Determine the [X, Y] coordinate at the center of the cell enclosing the given text.  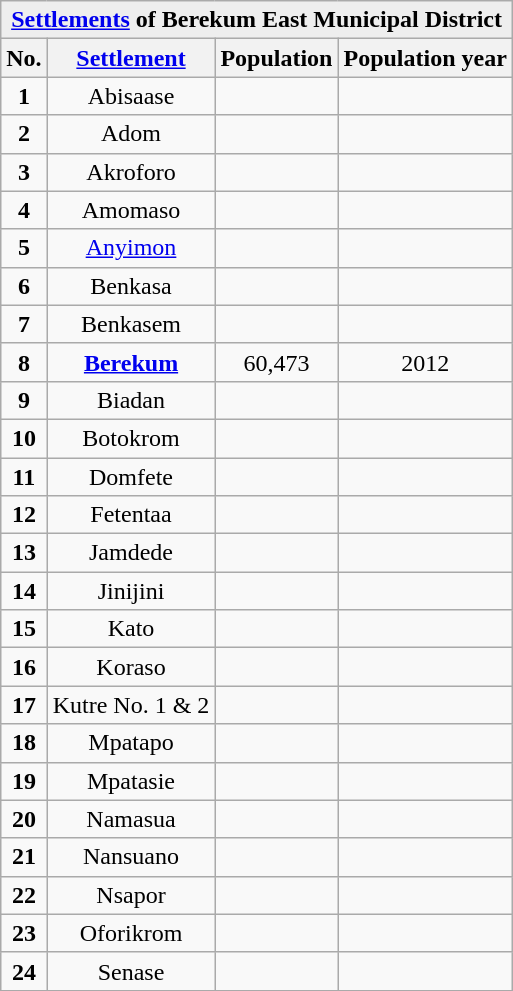
Jinijini [131, 591]
1 [24, 96]
Berekum [131, 362]
Mpatapo [131, 743]
7 [24, 324]
Settlement [131, 58]
Oforikrom [131, 933]
14 [24, 591]
9 [24, 400]
22 [24, 895]
Nsapor [131, 895]
Population [276, 58]
No. [24, 58]
Settlements of Berekum East Municipal District [257, 20]
Fetentaa [131, 515]
Namasua [131, 819]
Senase [131, 971]
Kato [131, 629]
Abisaase [131, 96]
16 [24, 667]
Koraso [131, 667]
Benkasem [131, 324]
Amomaso [131, 210]
3 [24, 172]
8 [24, 362]
Nansuano [131, 857]
Kutre No. 1 & 2 [131, 705]
Akroforo [131, 172]
21 [24, 857]
Anyimon [131, 248]
13 [24, 553]
24 [24, 971]
19 [24, 781]
2 [24, 134]
Benkasa [131, 286]
Biadan [131, 400]
15 [24, 629]
17 [24, 705]
Domfete [131, 477]
Jamdede [131, 553]
12 [24, 515]
2012 [425, 362]
18 [24, 743]
11 [24, 477]
20 [24, 819]
4 [24, 210]
Mpatasie [131, 781]
23 [24, 933]
6 [24, 286]
Adom [131, 134]
Botokrom [131, 438]
10 [24, 438]
5 [24, 248]
Population year [425, 58]
60,473 [276, 362]
